Return the [X, Y] coordinate for the center point of the cell that contains the specified text.  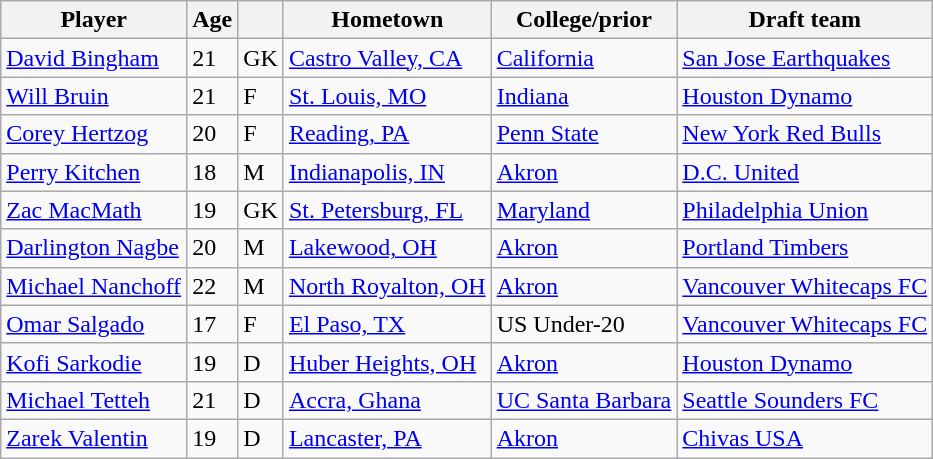
Castro Valley, CA [387, 58]
Philadelphia Union [805, 210]
California [584, 58]
Zac MacMath [94, 210]
David Bingham [94, 58]
D.C. United [805, 172]
US Under-20 [584, 324]
St. Petersburg, FL [387, 210]
Perry Kitchen [94, 172]
College/prior [584, 20]
Will Bruin [94, 96]
St. Louis, MO [387, 96]
Indiana [584, 96]
Indianapolis, IN [387, 172]
Lakewood, OH [387, 248]
Portland Timbers [805, 248]
Omar Salgado [94, 324]
San Jose Earthquakes [805, 58]
Lancaster, PA [387, 438]
Michael Nanchoff [94, 286]
Maryland [584, 210]
Corey Hertzog [94, 134]
North Royalton, OH [387, 286]
Chivas USA [805, 438]
Accra, Ghana [387, 400]
Huber Heights, OH [387, 362]
Michael Tetteh [94, 400]
Zarek Valentin [94, 438]
Draft team [805, 20]
New York Red Bulls [805, 134]
Penn State [584, 134]
UC Santa Barbara [584, 400]
Darlington Nagbe [94, 248]
Kofi Sarkodie [94, 362]
22 [212, 286]
17 [212, 324]
Reading, PA [387, 134]
Hometown [387, 20]
Seattle Sounders FC [805, 400]
Player [94, 20]
Age [212, 20]
El Paso, TX [387, 324]
18 [212, 172]
